Provide the (x, y) coordinate of the cell's center where the given text is located.  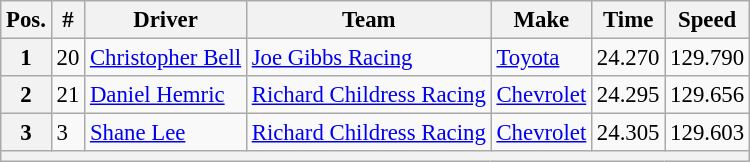
21 (68, 95)
Speed (708, 20)
Driver (166, 20)
Joe Gibbs Racing (368, 58)
129.603 (708, 133)
Time (628, 20)
24.270 (628, 58)
Team (368, 20)
24.295 (628, 95)
24.305 (628, 133)
129.656 (708, 95)
# (68, 20)
Christopher Bell (166, 58)
129.790 (708, 58)
1 (26, 58)
Pos. (26, 20)
Daniel Hemric (166, 95)
Toyota (541, 58)
20 (68, 58)
2 (26, 95)
Shane Lee (166, 133)
Make (541, 20)
